For the text-containing cell, return its midpoint in [X, Y] coordinate format. 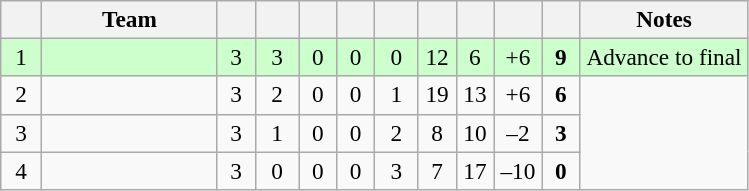
8 [437, 133]
4 [22, 170]
Notes [664, 19]
17 [475, 170]
Team [130, 19]
9 [561, 57]
7 [437, 170]
12 [437, 57]
19 [437, 95]
–10 [518, 170]
–2 [518, 133]
13 [475, 95]
10 [475, 133]
Advance to final [664, 57]
